For the text-containing cell, return its midpoint in [X, Y] coordinate format. 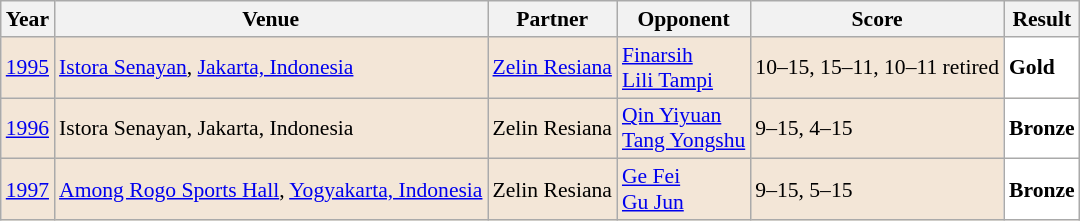
9–15, 4–15 [877, 128]
1997 [28, 190]
Opponent [684, 19]
Ge Fei Gu Jun [684, 190]
1996 [28, 128]
1995 [28, 68]
Finarsih Lili Tampi [684, 68]
Year [28, 19]
Score [877, 19]
Result [1042, 19]
Venue [270, 19]
Partner [552, 19]
10–15, 15–11, 10–11 retired [877, 68]
Among Rogo Sports Hall, Yogyakarta, Indonesia [270, 190]
9–15, 5–15 [877, 190]
Qin Yiyuan Tang Yongshu [684, 128]
Gold [1042, 68]
